Find where the given text appears and provide that cell's center as (x, y) coordinate. 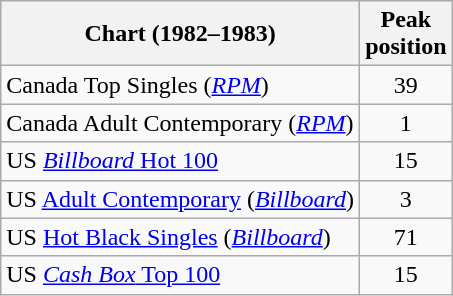
Chart (1982–1983) (180, 34)
39 (406, 85)
US Hot Black Singles (Billboard) (180, 237)
Canada Top Singles (RPM) (180, 85)
US Billboard Hot 100 (180, 161)
US Adult Contemporary (Billboard) (180, 199)
3 (406, 199)
Canada Adult Contemporary (RPM) (180, 123)
US Cash Box Top 100 (180, 275)
Peakposition (406, 34)
71 (406, 237)
1 (406, 123)
